Output the (x, y) coordinate of the center of the cell containing the given text.  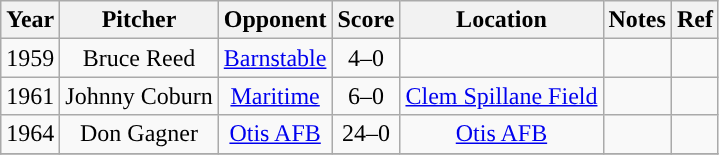
Location (502, 20)
4–0 (366, 58)
1964 (30, 134)
Bruce Reed (139, 58)
Score (366, 20)
Maritime (275, 96)
1959 (30, 58)
Johnny Coburn (139, 96)
Barnstable (275, 58)
Year (30, 20)
Notes (637, 20)
Ref (694, 20)
24–0 (366, 134)
Opponent (275, 20)
6–0 (366, 96)
Pitcher (139, 20)
1961 (30, 96)
Clem Spillane Field (502, 96)
Don Gagner (139, 134)
